From the cell containing the given text, extract its center point as (X, Y) coordinate. 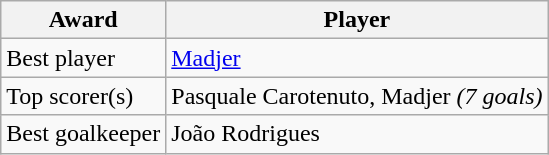
João Rodrigues (357, 134)
Award (84, 20)
Best player (84, 58)
Top scorer(s) (84, 96)
Best goalkeeper (84, 134)
Pasquale Carotenuto, Madjer (7 goals) (357, 96)
Player (357, 20)
Madjer (357, 58)
